Capture the cell that displays the provided text and extract its [X, Y] central coordinate. 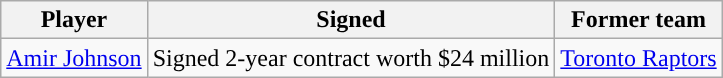
Signed 2-year contract worth $24 million [351, 58]
Signed [351, 20]
Amir Johnson [74, 58]
Toronto Raptors [638, 58]
Player [74, 20]
Former team [638, 20]
